Return [X, Y] of the center of cell containing provided text 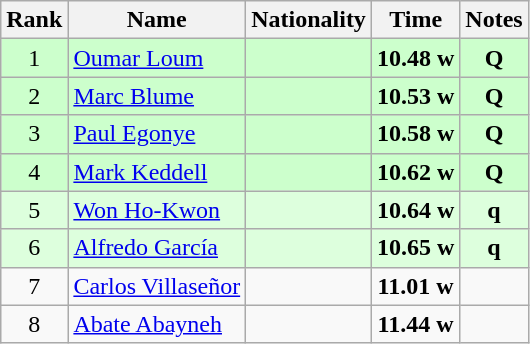
10.48 w [415, 58]
Oumar Loum [157, 58]
Notes [494, 20]
Rank [34, 20]
10.53 w [415, 96]
6 [34, 248]
Nationality [309, 20]
Abate Abayneh [157, 324]
Paul Egonye [157, 134]
Mark Keddell [157, 172]
10.62 w [415, 172]
Won Ho-Kwon [157, 210]
Alfredo García [157, 248]
Carlos Villaseñor [157, 286]
5 [34, 210]
Marc Blume [157, 96]
3 [34, 134]
Name [157, 20]
8 [34, 324]
11.44 w [415, 324]
Time [415, 20]
10.58 w [415, 134]
2 [34, 96]
1 [34, 58]
7 [34, 286]
10.64 w [415, 210]
4 [34, 172]
10.65 w [415, 248]
11.01 w [415, 286]
